Provide the (X, Y) coordinate of the cell's center where the given text is located.  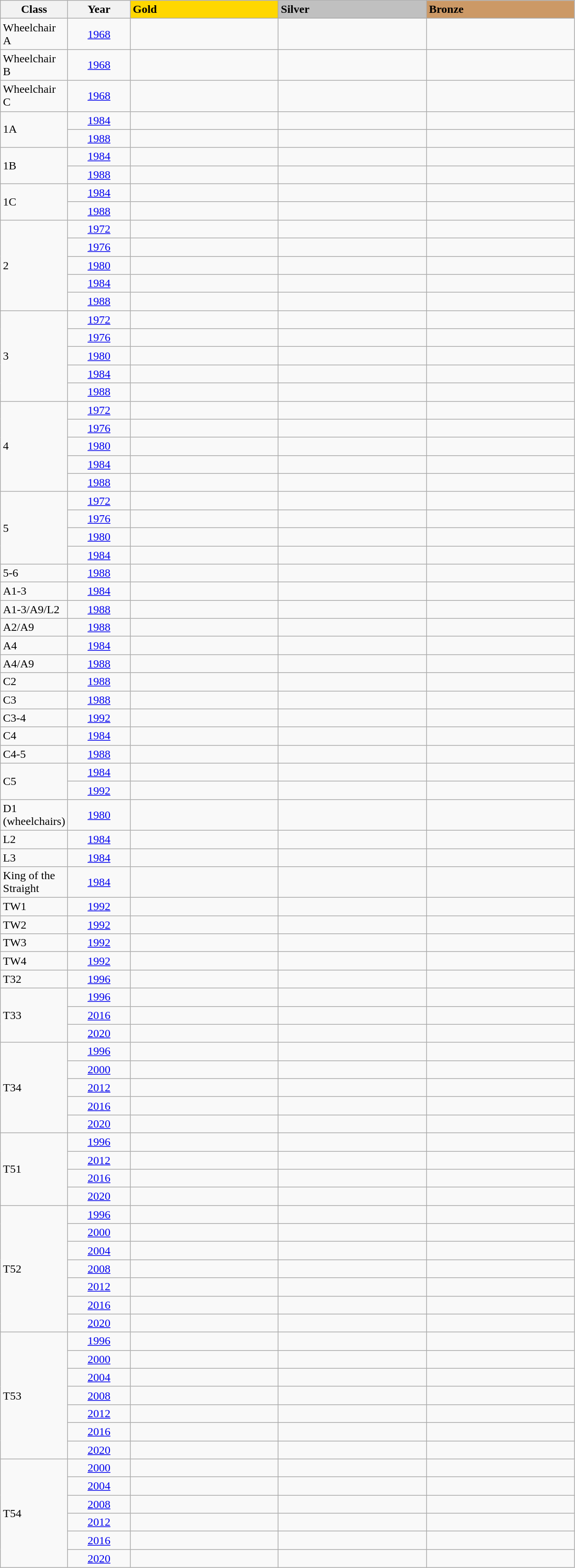
T32 (34, 979)
C3-4 (34, 718)
Silver (352, 10)
1B (34, 166)
Class (34, 10)
A1-3/A9/L2 (34, 609)
Wheelchair B (34, 65)
T51 (34, 1169)
A2/A9 (34, 627)
L3 (34, 858)
T52 (34, 1269)
T53 (34, 1395)
King of the Straight (34, 882)
T33 (34, 1015)
A1-3 (34, 591)
4 (34, 446)
Bronze (501, 10)
TW1 (34, 907)
3 (34, 356)
1C (34, 202)
C3 (34, 700)
2 (34, 265)
C4-5 (34, 754)
C2 (34, 682)
C4 (34, 736)
TW2 (34, 925)
Wheelchair C (34, 96)
C5 (34, 781)
T54 (34, 1513)
5-6 (34, 573)
Wheelchair A (34, 34)
A4/A9 (34, 664)
L2 (34, 839)
Gold (204, 10)
1A (34, 129)
A4 (34, 646)
Year (99, 10)
TW3 (34, 943)
TW4 (34, 961)
D1 (wheelchairs) (34, 814)
T34 (34, 1088)
5 (34, 528)
